Identify which cell holds the provided text, then report its (X, Y) central coordinate. 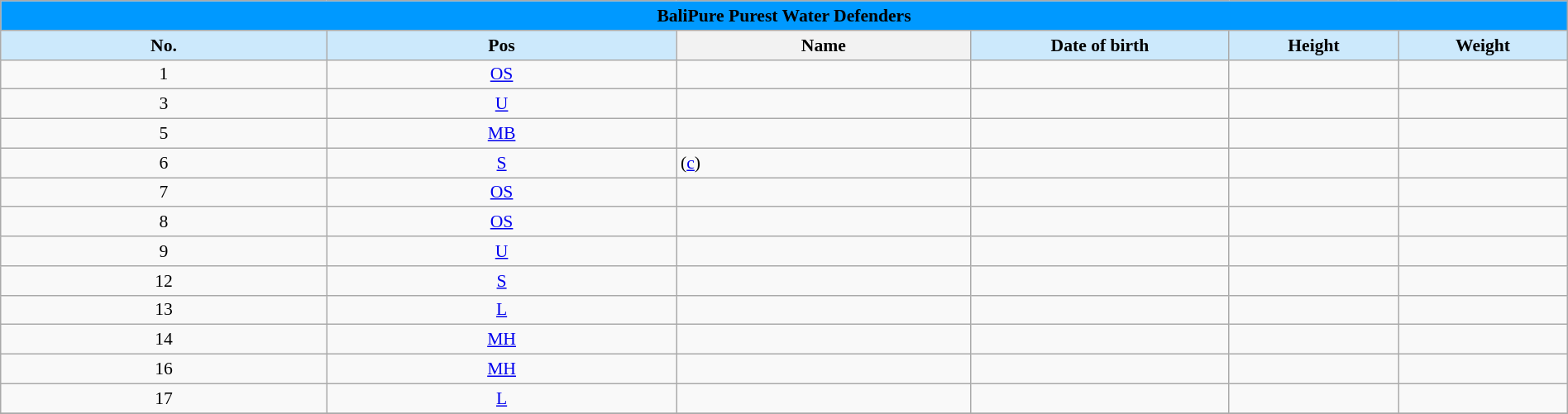
Height (1313, 45)
7 (164, 193)
5 (164, 134)
14 (164, 340)
No. (164, 45)
(c) (824, 163)
12 (164, 281)
Name (824, 45)
3 (164, 104)
Weight (1484, 45)
Date of birth (1100, 45)
BaliPure Purest Water Defenders (784, 16)
9 (164, 251)
6 (164, 163)
13 (164, 310)
1 (164, 74)
16 (164, 369)
8 (164, 222)
Pos (501, 45)
MB (501, 134)
17 (164, 398)
